Provide the (X, Y) coordinate of the cell's center where the given text is located.  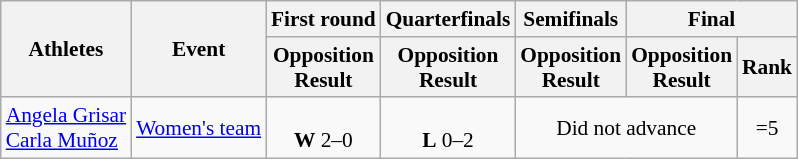
Final (712, 19)
L 0–2 (448, 128)
First round (324, 19)
Angela GrisarCarla Muñoz (66, 128)
Women's team (198, 128)
Athletes (66, 50)
Rank (767, 68)
Semifinals (570, 19)
Quarterfinals (448, 19)
W 2–0 (324, 128)
=5 (767, 128)
Event (198, 50)
Did not advance (626, 128)
